Detect which cell encompasses the target text, then output its (x, y) center coordinate. 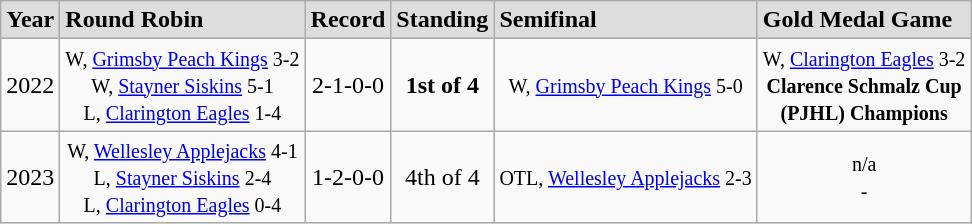
W, Wellesley Applejacks 4-1L, Stayner Siskins 2-4L, Clarington Eagles 0-4 (182, 177)
4th of 4 (442, 177)
OTL, Wellesley Applejacks 2-3 (626, 177)
1-2-0-0 (348, 177)
Record (348, 20)
W, Grimsby Peach Kings 5-0 (626, 85)
Standing (442, 20)
Year (30, 20)
2-1-0-0 (348, 85)
1st of 4 (442, 85)
2022 (30, 85)
Round Robin (182, 20)
2023 (30, 177)
Gold Medal Game (864, 20)
W, Grimsby Peach Kings 3-2W, Stayner Siskins 5-1L, Clarington Eagles 1-4 (182, 85)
W, Clarington Eagles 3-2Clarence Schmalz Cup (PJHL) Champions (864, 85)
Semifinal (626, 20)
n/a- (864, 177)
